Return (x, y) of the center of cell containing provided text 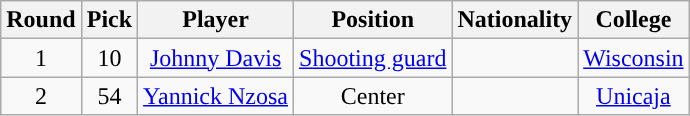
Johnny Davis (216, 58)
Shooting guard (373, 58)
Center (373, 96)
Unicaja (634, 96)
Pick (109, 20)
College (634, 20)
1 (41, 58)
Yannick Nzosa (216, 96)
10 (109, 58)
2 (41, 96)
Position (373, 20)
Wisconsin (634, 58)
Round (41, 20)
54 (109, 96)
Nationality (515, 20)
Player (216, 20)
